Capture the cell that displays the provided text and extract its (X, Y) central coordinate. 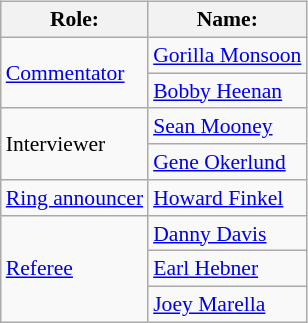
Howard Finkel (227, 198)
Commentator (74, 72)
Ring announcer (74, 198)
Name: (227, 20)
Role: (74, 20)
Gene Okerlund (227, 162)
Referee (74, 268)
Sean Mooney (227, 126)
Earl Hebner (227, 269)
Danny Davis (227, 233)
Joey Marella (227, 305)
Gorilla Monsoon (227, 55)
Interviewer (74, 144)
Bobby Heenan (227, 91)
